Output the [x, y] coordinate of the center of the cell containing the given text.  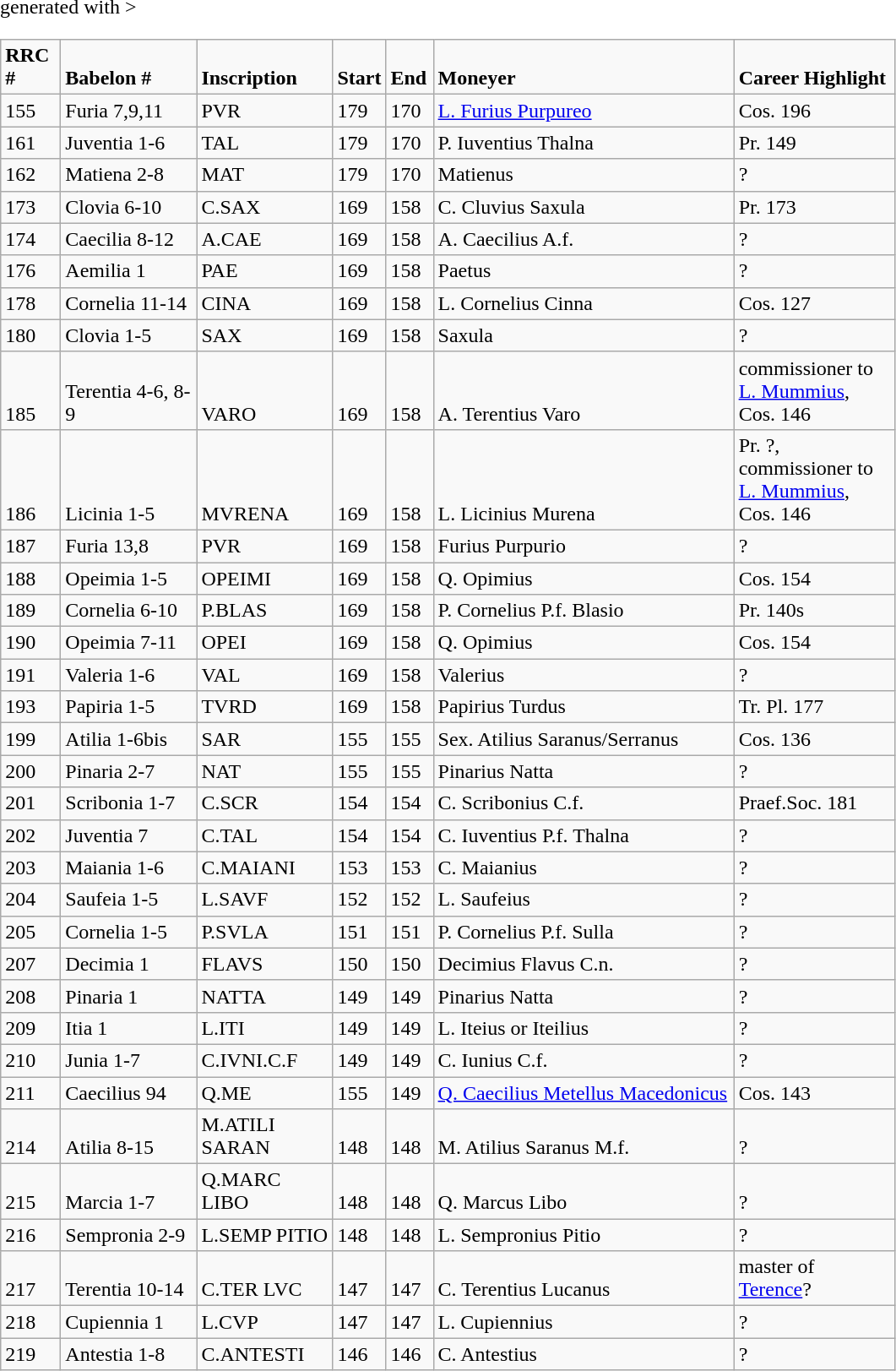
OPEIMI [265, 579]
C. Iunius C.f. [584, 1060]
Pr. 149 [814, 143]
Caecilia 8-12 [128, 239]
Pr. 140s [814, 611]
Pr. ?, commissioner to L. Mummius, Cos. 146 [814, 480]
Furius Purpurio [584, 546]
Juventia 1-6 [128, 143]
Maiania 1-6 [128, 868]
L.ITI [265, 1028]
Junia 1-7 [128, 1060]
Furia 7,9,11 [128, 111]
Scribonia 1-7 [128, 803]
CINA [265, 303]
215 [30, 1191]
Licinia 1-5 [128, 480]
Papirius Turdus [584, 707]
C. Cluvius Saxula [584, 207]
P.BLAS [265, 611]
Q.ME [265, 1092]
NAT [265, 771]
217 [30, 1279]
RRC # [30, 68]
M.ATILI SARAN [265, 1137]
C. Antestius [584, 1354]
Opeimia 7-11 [128, 643]
C. Maianius [584, 868]
174 [30, 239]
210 [30, 1060]
FLAVS [265, 964]
Inscription [265, 68]
Clovia 6-10 [128, 207]
TAL [265, 143]
201 [30, 803]
Marcia 1-7 [128, 1191]
176 [30, 271]
C. Scribonius C.f. [584, 803]
Q. Caecilius Metellus Macedonicus [584, 1092]
Opeimia 1-5 [128, 579]
Matiena 2-8 [128, 175]
MVRENA [265, 480]
Caecilius 94 [128, 1092]
185 [30, 390]
L. Licinius Murena [584, 480]
C. Iuventius P.f. Thalna [584, 835]
Antestia 1-8 [128, 1354]
205 [30, 932]
MAT [265, 175]
187 [30, 546]
189 [30, 611]
Pinaria 1 [128, 996]
Cornelia 11-14 [128, 303]
A. Caecilius A.f. [584, 239]
L. Furius Purpureo [584, 111]
186 [30, 480]
C.MAIANI [265, 868]
Decimius Flavus C.n. [584, 964]
L.CVP [265, 1322]
Matienus [584, 175]
214 [30, 1137]
Decimia 1 [128, 964]
master of Terence? [814, 1279]
VAL [265, 675]
Cos. 196 [814, 111]
Pr. 173 [814, 207]
VARO [265, 390]
SAX [265, 335]
Praef.Soc. 181 [814, 803]
216 [30, 1235]
C.ANTESTI [265, 1354]
Juventia 7 [128, 835]
L. Iteius or Iteilius [584, 1028]
L.SEMP PITIO [265, 1235]
161 [30, 143]
Pinaria 2-7 [128, 771]
203 [30, 868]
Itia 1 [128, 1028]
188 [30, 579]
SAR [265, 739]
Cornelia 6-10 [128, 611]
Terentia 10-14 [128, 1279]
P. Cornelius P.f. Blasio [584, 611]
Saufeia 1-5 [128, 900]
Q. Marcus Libo [584, 1191]
204 [30, 900]
Babelon # [128, 68]
A.CAE [265, 239]
Career Highlight [814, 68]
Cupiennia 1 [128, 1322]
TVRD [265, 707]
Q.MARC LIBO [265, 1191]
L. Cupiennius [584, 1322]
Cos. 127 [814, 303]
PAE [265, 271]
199 [30, 739]
Start [360, 68]
Atilia 1-6bis [128, 739]
211 [30, 1092]
OPEI [265, 643]
Furia 13,8 [128, 546]
L. Sempronius Pitio [584, 1235]
Cornelia 1-5 [128, 932]
C.TER LVC [265, 1279]
M. Atilius Saranus M.f. [584, 1137]
C. Terentius Lucanus [584, 1279]
Moneyer [584, 68]
Paetus [584, 271]
190 [30, 643]
C.SCR [265, 803]
208 [30, 996]
commissioner to L. Mummius, Cos. 146 [814, 390]
173 [30, 207]
207 [30, 964]
219 [30, 1354]
Sex. Atilius Saranus/Serranus [584, 739]
End [410, 68]
Tr. Pl. 177 [814, 707]
Sempronia 2-9 [128, 1235]
L. Saufeius [584, 900]
C.SAX [265, 207]
162 [30, 175]
200 [30, 771]
Cos. 143 [814, 1092]
Valerius [584, 675]
A. Terentius Varo [584, 390]
209 [30, 1028]
193 [30, 707]
Terentia 4-6, 8-9 [128, 390]
218 [30, 1322]
Cos. 136 [814, 739]
Saxula [584, 335]
L. Cornelius Cinna [584, 303]
C.IVNI.C.F [265, 1060]
Papiria 1-5 [128, 707]
191 [30, 675]
P. Cornelius P.f. Sulla [584, 932]
202 [30, 835]
180 [30, 335]
L.SAVF [265, 900]
Clovia 1-5 [128, 335]
P. Iuventius Thalna [584, 143]
C.TAL [265, 835]
Aemilia 1 [128, 271]
178 [30, 303]
Atilia 8-15 [128, 1137]
NATTA [265, 996]
P.SVLA [265, 932]
Valeria 1-6 [128, 675]
